Scan for the cell matching the given text and deliver its (x, y) coordinate at center. 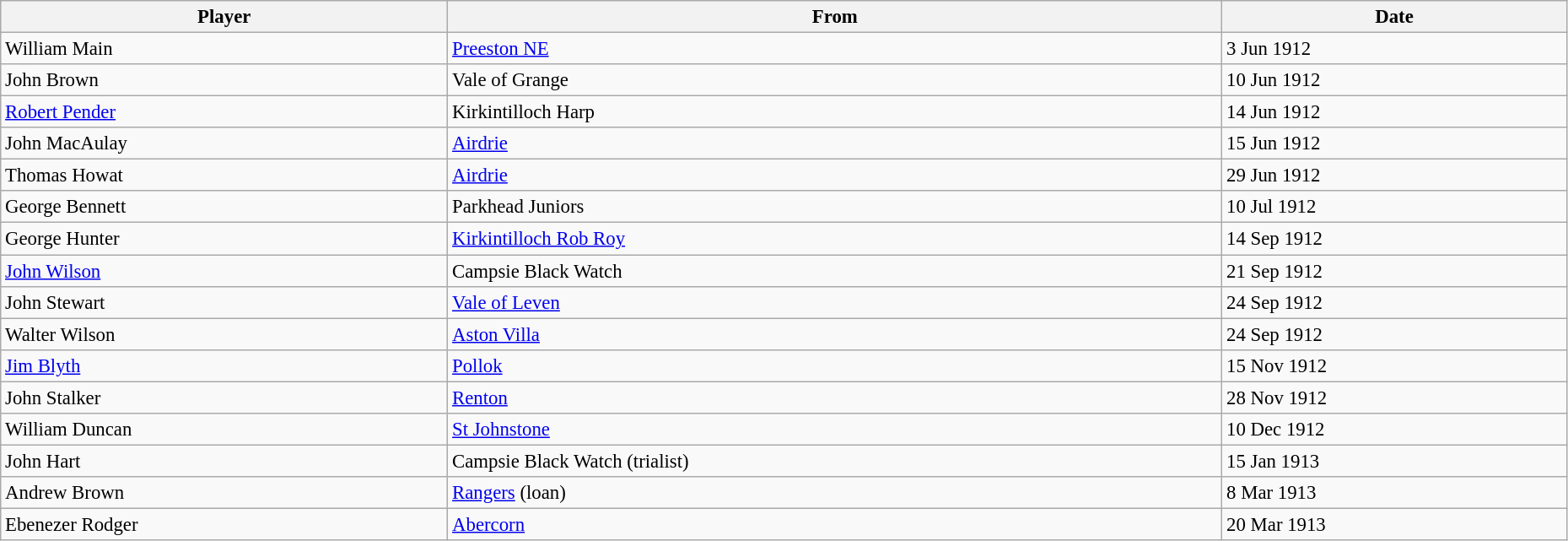
3 Jun 1912 (1395, 49)
John Wilson (224, 271)
21 Sep 1912 (1395, 271)
15 Jun 1912 (1395, 143)
29 Jun 1912 (1395, 176)
Parkhead Juniors (835, 207)
14 Sep 1912 (1395, 239)
10 Jul 1912 (1395, 207)
Thomas Howat (224, 176)
8 Mar 1913 (1395, 493)
John MacAulay (224, 143)
28 Nov 1912 (1395, 398)
15 Jan 1913 (1395, 461)
Date (1395, 17)
Walter Wilson (224, 334)
John Brown (224, 80)
Pollok (835, 365)
Vale of Leven (835, 302)
Vale of Grange (835, 80)
George Hunter (224, 239)
20 Mar 1913 (1395, 524)
Abercorn (835, 524)
15 Nov 1912 (1395, 365)
14 Jun 1912 (1395, 112)
10 Dec 1912 (1395, 430)
Campsie Black Watch (trialist) (835, 461)
John Stewart (224, 302)
Preeston NE (835, 49)
Jim Blyth (224, 365)
Renton (835, 398)
Kirkintilloch Rob Roy (835, 239)
From (835, 17)
Robert Pender (224, 112)
Kirkintilloch Harp (835, 112)
Aston Villa (835, 334)
10 Jun 1912 (1395, 80)
Ebenezer Rodger (224, 524)
William Main (224, 49)
Andrew Brown (224, 493)
Rangers (loan) (835, 493)
John Stalker (224, 398)
William Duncan (224, 430)
George Bennett (224, 207)
Player (224, 17)
Campsie Black Watch (835, 271)
John Hart (224, 461)
St Johnstone (835, 430)
